Identify which cell holds the provided text, then report its (x, y) central coordinate. 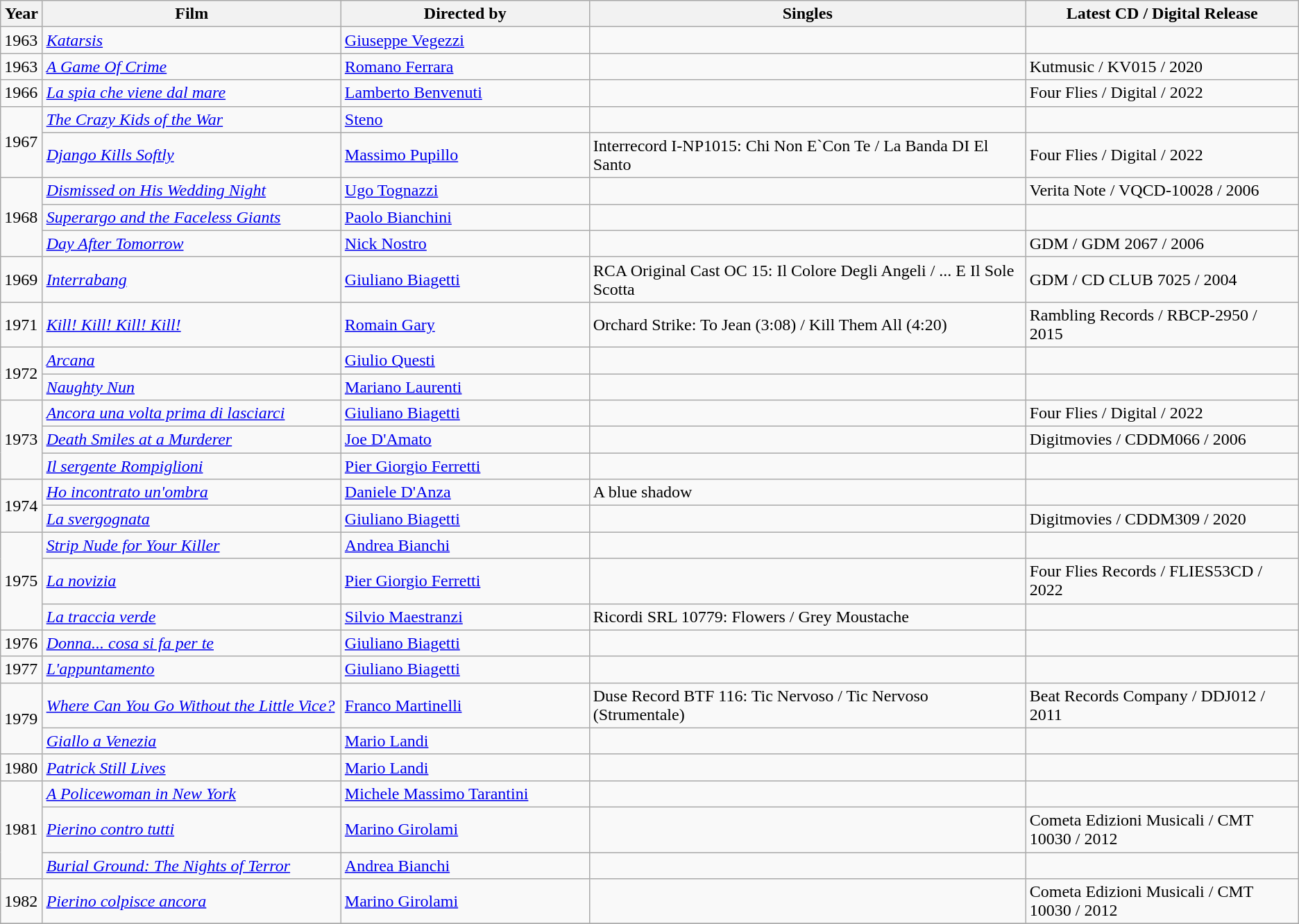
Interrecord I-NP1015: Chi Non E`Con Te / La Banda DI El Santo (808, 155)
Kill! Kill! Kill! Kill! (192, 325)
Franco Martinelli (465, 705)
La traccia verde (192, 617)
Il sergente Rompiglioni (192, 466)
Ricordi SRL 10779: Flowers / Grey Moustache (808, 617)
1971 (22, 325)
1969 (22, 279)
A blue shadow (808, 493)
1974 (22, 506)
Duse Record BTF 116: Tic Nervoso / Tic Nervoso (Strumentale) (808, 705)
La spia che viene dal mare (192, 93)
Rambling Records / RBCP-2950 / 2015 (1162, 325)
Giallo a Venezia (192, 741)
GDM / GDM 2067 / 2006 (1162, 243)
Silvio Maestranzi (465, 617)
Mariano Laurenti (465, 386)
Digitmovies / CDDM309 / 2020 (1162, 519)
Lamberto Benvenuti (465, 93)
1968 (22, 217)
Romano Ferrara (465, 67)
1973 (22, 440)
Paolo Bianchini (465, 217)
1966 (22, 93)
GDM / CD CLUB 7025 / 2004 (1162, 279)
Romain Gary (465, 325)
1975 (22, 581)
Ho incontrato un'ombra (192, 493)
1977 (22, 669)
Pierino colpisce ancora (192, 902)
Pierino contro tutti (192, 830)
1967 (22, 142)
Naughty Nun (192, 386)
Superargo and the Faceless Giants (192, 217)
Nick Nostro (465, 243)
Interrabang (192, 279)
Directed by (465, 14)
1982 (22, 902)
Year (22, 14)
Beat Records Company / DDJ012 / 2011 (1162, 705)
Digitmovies / CDDM066 / 2006 (1162, 440)
Death Smiles at a Murderer (192, 440)
Orchard Strike: To Jean (3:08) / Kill Them All (4:20) (808, 325)
Film (192, 14)
Steno (465, 119)
La svergognata (192, 519)
Giuseppe Vegezzi (465, 40)
Day After Tomorrow (192, 243)
1972 (22, 373)
Dismissed on His Wedding Night (192, 191)
A Game Of Crime (192, 67)
La novizia (192, 581)
Ugo Tognazzi (465, 191)
Patrick Still Lives (192, 767)
Arcana (192, 360)
Burial Ground: The Nights of Terror (192, 865)
L'appuntamento (192, 669)
Django Kills Softly (192, 155)
Strip Nude for Your Killer (192, 545)
Where Can You Go Without the Little Vice? (192, 705)
1979 (22, 719)
Four Flies Records / FLIES53CD / 2022 (1162, 581)
Daniele D'Anza (465, 493)
Donna... cosa si fa per te (192, 643)
Joe D'Amato (465, 440)
Michele Massimo Tarantini (465, 794)
A Policewoman in New York (192, 794)
Kutmusic / KV015 / 2020 (1162, 67)
Massimo Pupillo (465, 155)
1980 (22, 767)
Latest CD / Digital Release (1162, 14)
Verita Note / VQCD-10028 / 2006 (1162, 191)
Giulio Questi (465, 360)
RCA Original Cast OC 15: Il Colore Degli Angeli / ... E Il Sole Scotta (808, 279)
Katarsis (192, 40)
1976 (22, 643)
Singles (808, 14)
The Crazy Kids of the War (192, 119)
Ancora una volta prima di lasciarci (192, 413)
1981 (22, 830)
